Return (x, y) of the center of cell containing provided text 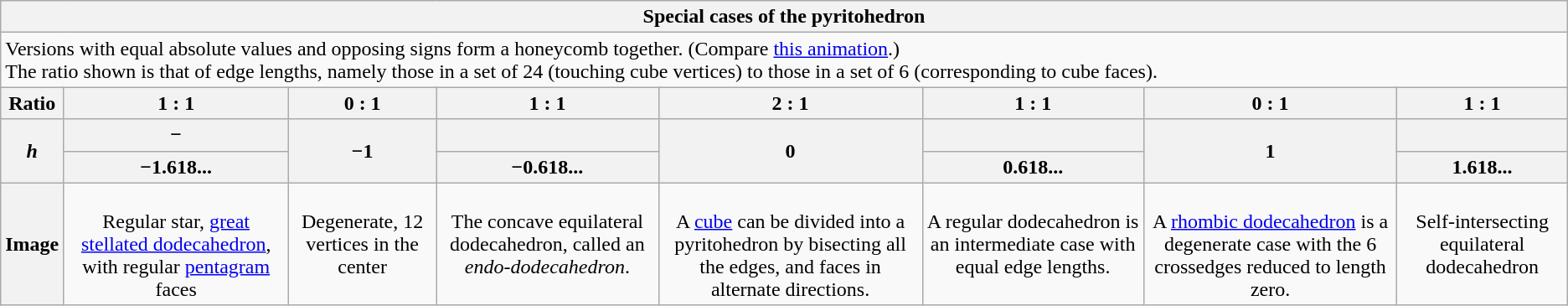
A cube can be divided into a pyritohedron by bisecting all the edges, and faces in alternate directions. (791, 244)
Image (32, 244)
1 (1270, 151)
1.618... (1483, 167)
− (176, 135)
h (32, 151)
Degenerate, 12 vertices in the center (363, 244)
Ratio (32, 103)
Regular star, great stellated dodecahedron, with regular pentagram faces (176, 244)
2 : 1 (791, 103)
Special cases of the pyritohedron (784, 17)
−1 (363, 151)
0 (791, 151)
Self-intersecting equilateral dodecahedron (1483, 244)
0.618... (1033, 167)
A rhombic dodecahedron is a degenerate case with the 6 crossedges reduced to length zero. (1270, 244)
The concave equilateral dodecahedron, called an endo-dodecahedron. (548, 244)
−1.618... (176, 167)
A regular dodecahedron is an intermediate case with equal edge lengths. (1033, 244)
−0.618... (548, 167)
